Output the (x, y) coordinate of the center of the cell containing the given text.  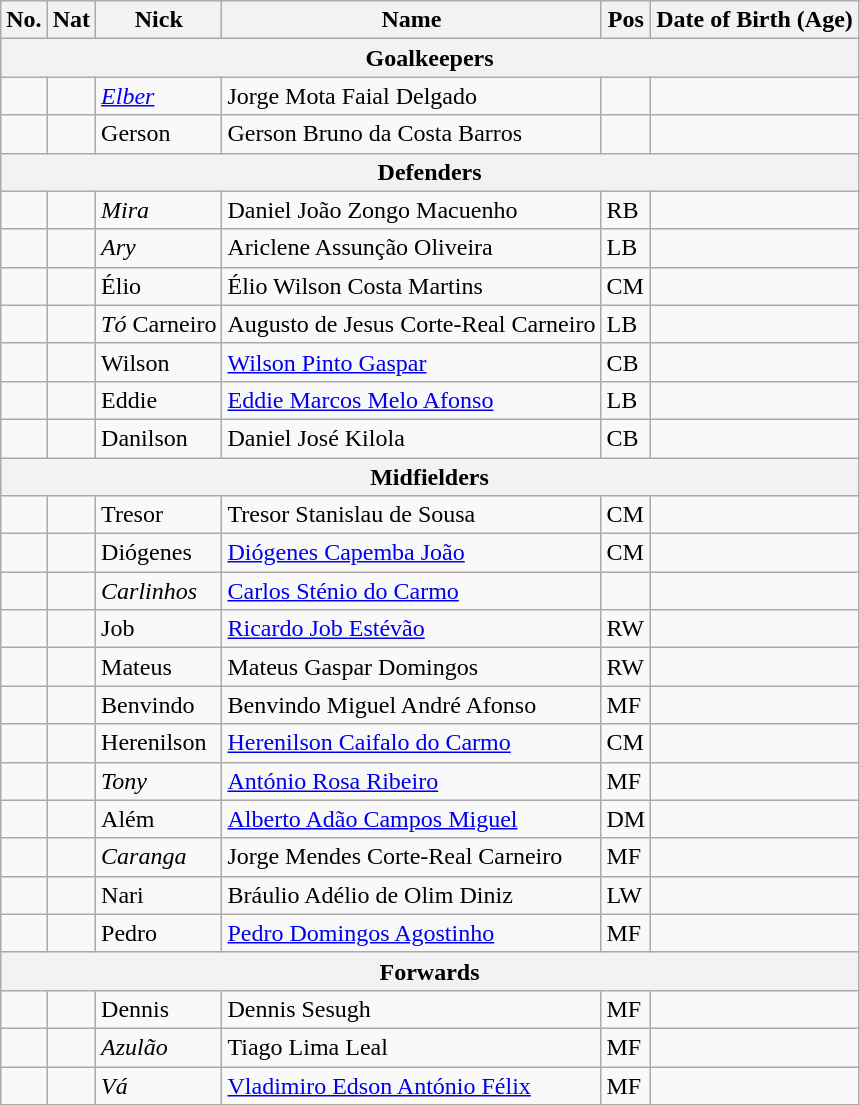
Jorge Mota Faial Delgado (412, 96)
Alberto Adão Campos Miguel (412, 819)
Wilson Pinto Gaspar (412, 362)
Pedro Domingos Agostinho (412, 933)
Além (159, 819)
Defenders (430, 172)
Tiago Lima Leal (412, 1047)
Pedro (159, 933)
Tó Carneiro (159, 324)
Ricardo Job Estévão (412, 629)
Ary (159, 248)
Benvindo Miguel André Afonso (412, 705)
Job (159, 629)
Mateus (159, 667)
RB (626, 210)
Carlos Sténio do Carmo (412, 591)
Azulão (159, 1047)
Forwards (430, 971)
Gerson Bruno da Costa Barros (412, 134)
Mateus Gaspar Domingos (412, 667)
Midfielders (430, 477)
Caranga (159, 857)
Daniel José Kilola (412, 438)
Carlinhos (159, 591)
Nat (71, 20)
Augusto de Jesus Corte-Real Carneiro (412, 324)
Dennis (159, 1009)
Benvindo (159, 705)
Eddie (159, 400)
António Rosa Ribeiro (412, 781)
DM (626, 819)
Bráulio Adélio de Olim Diniz (412, 895)
Diógenes (159, 553)
Herenilson (159, 743)
Herenilson Caifalo do Carmo (412, 743)
Ariclene Assunção Oliveira (412, 248)
Danilson (159, 438)
Vá (159, 1085)
Mira (159, 210)
Tresor Stanislau de Sousa (412, 515)
Jorge Mendes Corte-Real Carneiro (412, 857)
Wilson (159, 362)
Pos (626, 20)
Élio Wilson Costa Martins (412, 286)
Gerson (159, 134)
Nick (159, 20)
Vladimiro Edson António Félix (412, 1085)
Nari (159, 895)
Eddie Marcos Melo Afonso (412, 400)
LW (626, 895)
No. (24, 20)
Daniel João Zongo Macuenho (412, 210)
Name (412, 20)
Élio (159, 286)
Goalkeepers (430, 58)
Elber (159, 96)
Date of Birth (Age) (755, 20)
Diógenes Capemba João (412, 553)
Dennis Sesugh (412, 1009)
Tony (159, 781)
Tresor (159, 515)
